Scan for the cell matching the given text and deliver its (X, Y) coordinate at center. 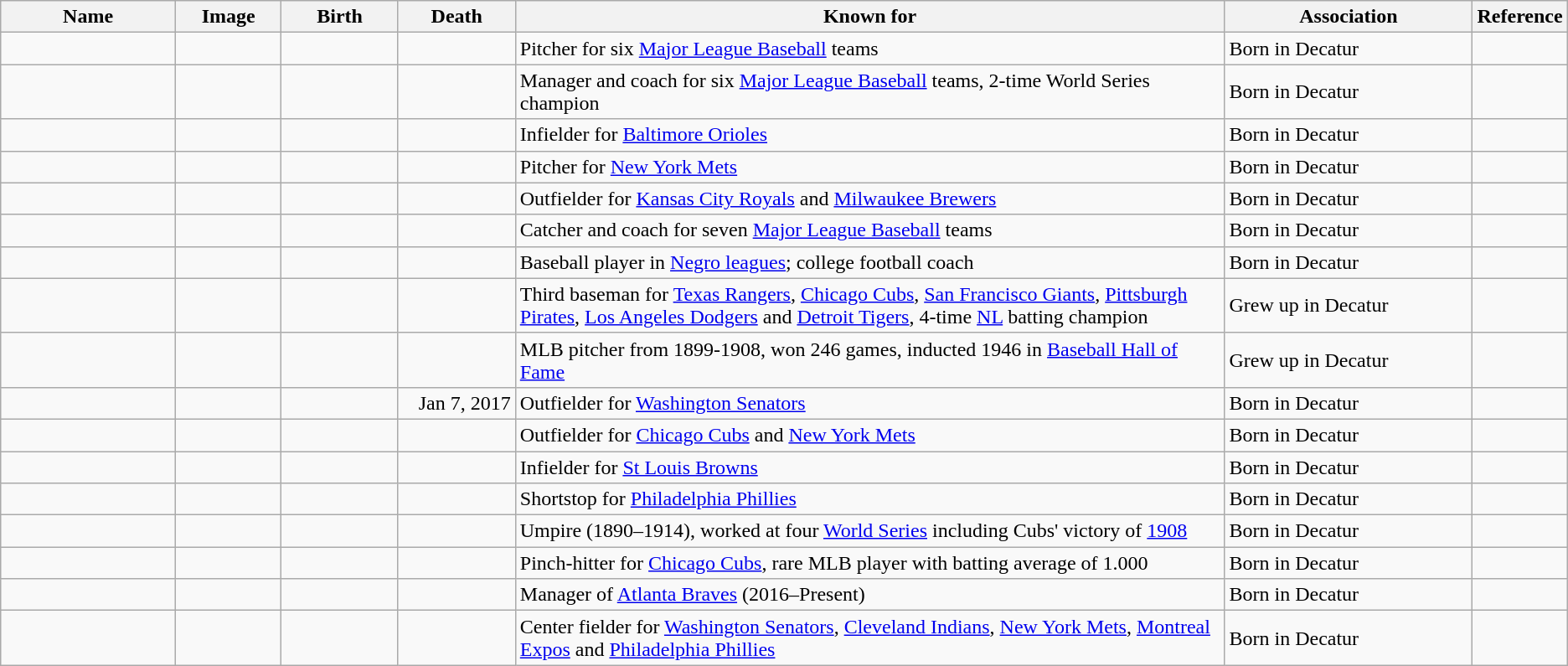
Pinch-hitter for Chicago Cubs, rare MLB player with batting average of 1.000 (869, 563)
Baseball player in Negro leagues; college football coach (869, 262)
Pitcher for six Major League Baseball teams (869, 49)
Pitcher for New York Mets (869, 167)
Infielder for Baltimore Orioles (869, 135)
Known for (869, 17)
Infielder for St Louis Browns (869, 467)
Outfielder for Kansas City Royals and Milwaukee Brewers (869, 199)
Birth (340, 17)
Manager and coach for six Major League Baseball teams, 2-time World Series champion (869, 92)
Outfielder for Chicago Cubs and New York Mets (869, 435)
Jan 7, 2017 (456, 403)
MLB pitcher from 1899-1908, won 246 games, inducted 1946 in Baseball Hall of Fame (869, 360)
Catcher and coach for seven Major League Baseball teams (869, 230)
Shortstop for Philadelphia Phillies (869, 499)
Outfielder for Washington Senators (869, 403)
Name (89, 17)
Manager of Atlanta Braves (2016–Present) (869, 595)
Umpire (1890–1914), worked at four World Series including Cubs' victory of 1908 (869, 531)
Death (456, 17)
Reference (1519, 17)
Center fielder for Washington Senators, Cleveland Indians, New York Mets, Montreal Expos and Philadelphia Phillies (869, 638)
Image (228, 17)
Association (1349, 17)
